For the text-containing cell, return its midpoint in [x, y] coordinate format. 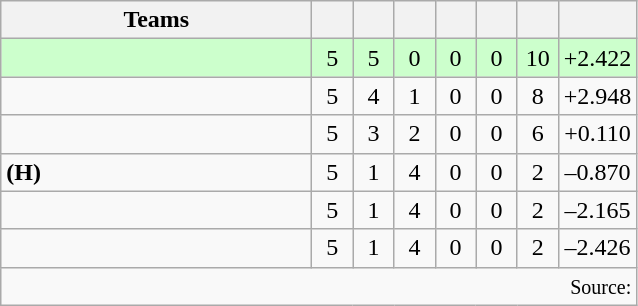
8 [538, 96]
3 [374, 134]
–0.870 [598, 172]
Source: [319, 286]
+0.110 [598, 134]
Teams [156, 20]
–2.426 [598, 248]
(H) [156, 172]
6 [538, 134]
+2.948 [598, 96]
–2.165 [598, 210]
10 [538, 58]
+2.422 [598, 58]
